Search for the cell housing the specified text and yield its [x, y] center coordinate. 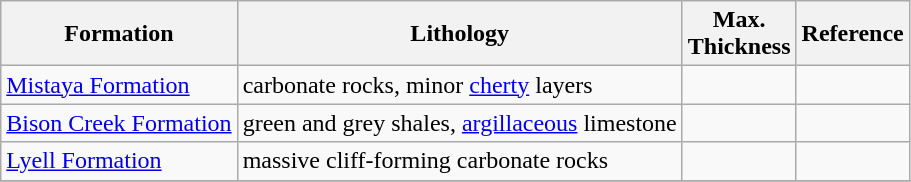
Max.Thickness [739, 34]
carbonate rocks, minor cherty layers [460, 85]
Reference [852, 34]
green and grey shales, argillaceous limestone [460, 123]
Mistaya Formation [119, 85]
Lyell Formation [119, 161]
Formation [119, 34]
Lithology [460, 34]
massive cliff-forming carbonate rocks [460, 161]
Bison Creek Formation [119, 123]
